Locate the cell with the specified text and output its (x, y) center coordinate. 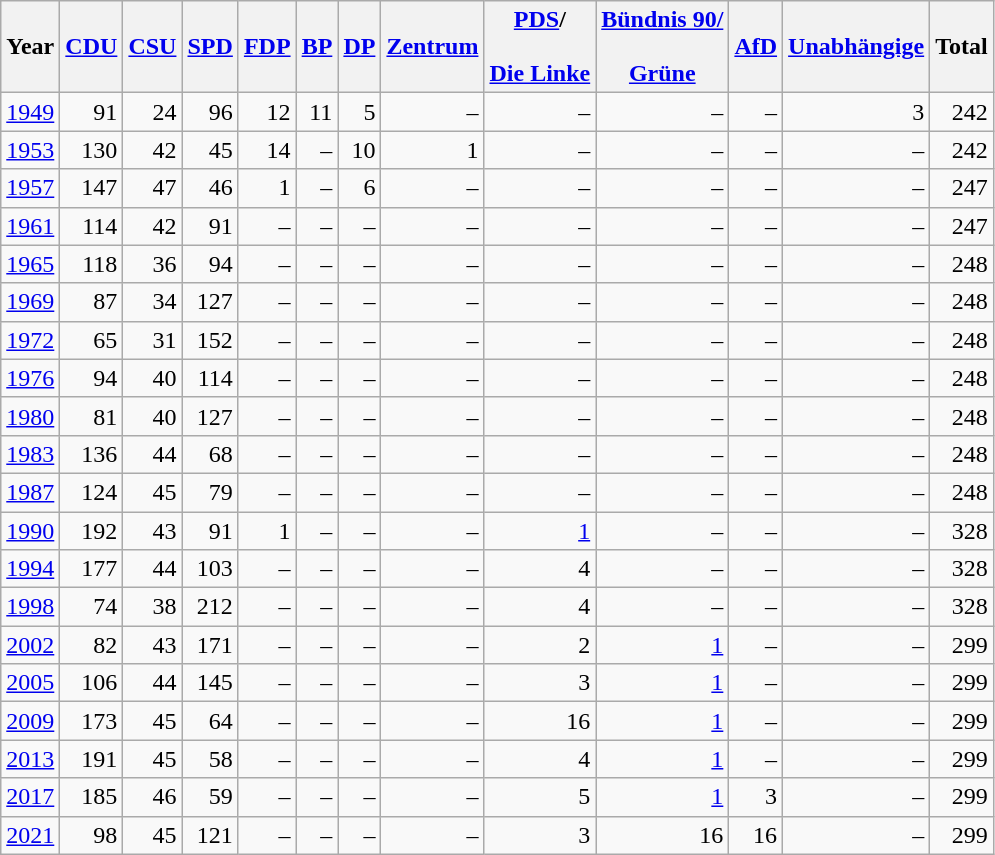
1998 (30, 607)
24 (152, 112)
1969 (30, 302)
2017 (30, 797)
SPD (210, 47)
103 (210, 569)
2013 (30, 759)
59 (210, 797)
145 (210, 683)
1949 (30, 112)
14 (267, 150)
118 (92, 264)
1957 (30, 188)
CSU (152, 47)
1990 (30, 531)
2009 (30, 721)
FDP (267, 47)
96 (210, 112)
65 (92, 340)
98 (92, 835)
10 (360, 150)
152 (210, 340)
81 (92, 416)
PDS/Die Linke (540, 47)
173 (92, 721)
47 (152, 188)
1972 (30, 340)
192 (92, 531)
DP (360, 47)
121 (210, 835)
2002 (30, 645)
1976 (30, 378)
36 (152, 264)
171 (210, 645)
136 (92, 454)
82 (92, 645)
2021 (30, 835)
87 (92, 302)
11 (317, 112)
Year (30, 47)
CDU (92, 47)
12 (267, 112)
2 (540, 645)
64 (210, 721)
74 (92, 607)
1983 (30, 454)
68 (210, 454)
1987 (30, 492)
177 (92, 569)
2005 (30, 683)
6 (360, 188)
106 (92, 683)
212 (210, 607)
BP (317, 47)
124 (92, 492)
Bündnis 90/Grüne (662, 47)
34 (152, 302)
147 (92, 188)
58 (210, 759)
31 (152, 340)
185 (92, 797)
1994 (30, 569)
Total (962, 47)
1953 (30, 150)
1965 (30, 264)
Zentrum (432, 47)
AfD (756, 47)
79 (210, 492)
1961 (30, 226)
191 (92, 759)
Unabhängige (856, 47)
1980 (30, 416)
130 (92, 150)
38 (152, 607)
